For the text-containing cell, return its midpoint in (X, Y) coordinate format. 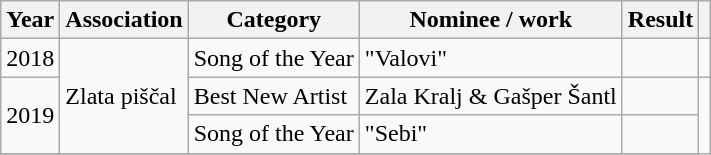
Zala Kralj & Gašper Šantl (490, 96)
Year (30, 20)
2018 (30, 58)
Category (274, 20)
"Sebi" (490, 134)
2019 (30, 115)
Best New Artist (274, 96)
Zlata piščal (124, 96)
"Valovi" (490, 58)
Association (124, 20)
Result (660, 20)
Nominee / work (490, 20)
